Capture the cell that displays the provided text and extract its [X, Y] central coordinate. 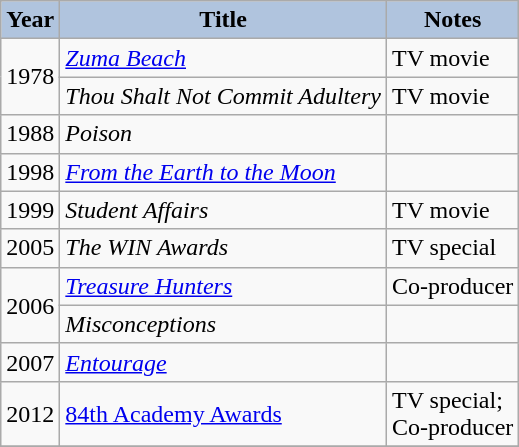
Misconceptions [224, 324]
TV special [452, 248]
Notes [452, 20]
Student Affairs [224, 210]
1978 [30, 77]
84th Academy Awards [224, 414]
Year [30, 20]
Treasure Hunters [224, 286]
TV special;Co-producer [452, 414]
Zuma Beach [224, 58]
Entourage [224, 362]
From the Earth to the Moon [224, 172]
1998 [30, 172]
Thou Shalt Not Commit Adultery [224, 96]
1988 [30, 134]
2006 [30, 305]
2012 [30, 414]
Poison [224, 134]
2007 [30, 362]
Title [224, 20]
2005 [30, 248]
The WIN Awards [224, 248]
1999 [30, 210]
Co-producer [452, 286]
